Output the [x, y] coordinate of the center of the cell containing the given text.  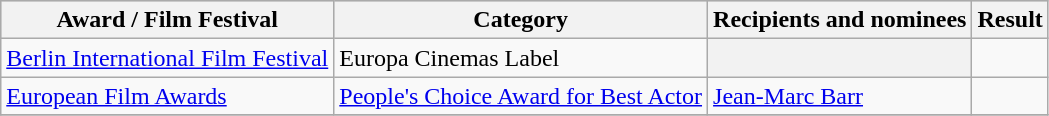
Berlin International Film Festival [168, 58]
Europa Cinemas Label [521, 58]
Category [521, 20]
Result [1010, 20]
Recipients and nominees [840, 20]
Award / Film Festival [168, 20]
European Film Awards [168, 96]
People's Choice Award for Best Actor [521, 96]
Jean-Marc Barr [840, 96]
